Capture the cell that displays the provided text and extract its [x, y] central coordinate. 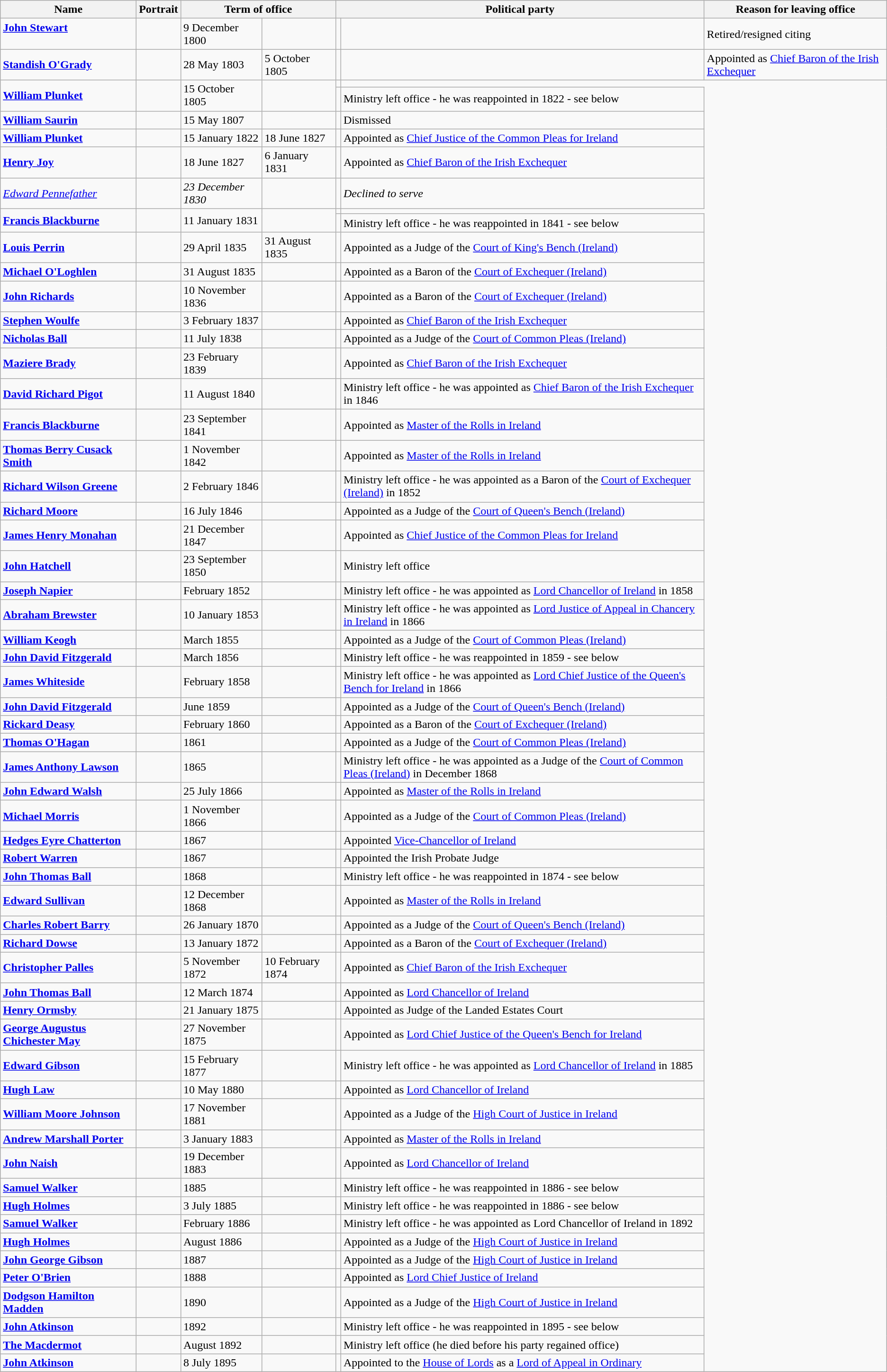
23 September 1850 [221, 566]
21 January 1875 [221, 1010]
11 July 1838 [221, 339]
Edward Sullivan [68, 900]
James Henry Monahan [68, 536]
15 January 1822 [221, 138]
Political party [520, 9]
Maziere Brady [68, 363]
Ministry left office - he was reappointed in 1841 - see below [522, 223]
John Stewart [68, 34]
William Keogh [68, 639]
Henry Ormsby [68, 1010]
2 February 1846 [221, 486]
Edward Pennefather [68, 193]
8 July 1895 [221, 1363]
25 July 1866 [221, 791]
5 October 1805 [299, 64]
Appointed to the House of Lords as a Lord of Appeal in Ordinary [522, 1363]
15 May 1807 [221, 120]
11 August 1840 [221, 394]
1887 [221, 1260]
Michael O'Loghlen [68, 272]
Appointed as Lord Chief Justice of the Queen's Bench for Ireland [522, 1034]
Appointed as Judge of the Landed Estates Court [522, 1010]
9 December 1800 [221, 34]
Richard Moore [68, 511]
1861 [221, 743]
17 November 1881 [221, 1115]
Ministry left office - he was reappointed in 1859 - see below [522, 657]
Hugh Law [68, 1090]
10 May 1880 [221, 1090]
1 November 1866 [221, 816]
John Richards [68, 296]
11 January 1831 [221, 220]
Ministry left office - he was appointed as a Judge of the Court of Common Pleas (Ireland) in December 1868 [522, 767]
Reason for leaving office [795, 9]
John George Gibson [68, 1260]
William Moore Johnson [68, 1115]
23 December 1830 [221, 193]
29 April 1835 [221, 247]
February 1860 [221, 725]
Ministry left office - he was reappointed in 1822 - see below [522, 99]
Portrait [159, 9]
10 February 1874 [299, 968]
Ministry left office - he was appointed as Lord Chief Justice of the Queen's Bench for Ireland in 1866 [522, 681]
10 January 1853 [221, 615]
February 1886 [221, 1224]
Dismissed [522, 120]
Michael Morris [68, 816]
1868 [221, 876]
Standish O'Grady [68, 64]
Rickard Deasy [68, 725]
Andrew Marshall Porter [68, 1139]
15 October 1805 [221, 96]
Declined to serve [522, 193]
12 March 1874 [221, 992]
3 January 1883 [221, 1139]
1885 [221, 1188]
12 December 1868 [221, 900]
1888 [221, 1278]
1 November 1842 [221, 456]
16 July 1846 [221, 511]
Ministry left office (he died before his party regained office) [522, 1345]
John Hatchell [68, 566]
March 1856 [221, 657]
David Richard Pigot [68, 394]
26 January 1870 [221, 925]
Ministry left office - he was appointed as Lord Justice of Appeal in Chancery in Ireland in 1866 [522, 615]
Appointed the Irish Probate Judge [522, 858]
Ministry left office - he was appointed as Chief Baron of the Irish Exchequer in 1846 [522, 394]
23 February 1839 [221, 363]
Christopher Palles [68, 968]
19 December 1883 [221, 1163]
Ministry left office - he was appointed as Lord Chancellor of Ireland in 1858 [522, 591]
Edward Gibson [68, 1065]
William Saurin [68, 120]
Nicholas Ball [68, 339]
3 July 1885 [221, 1206]
Robert Warren [68, 858]
Retired/resigned citing [795, 34]
James Whiteside [68, 681]
John Naish [68, 1163]
1890 [221, 1302]
March 1855 [221, 639]
Stephen Woulfe [68, 321]
28 May 1803 [221, 64]
George Augustus Chichester May [68, 1034]
Ministry left office - he was appointed as Lord Chancellor of Ireland in 1885 [522, 1065]
Appointed as Lord Chief Justice of Ireland [522, 1278]
5 November 1872 [221, 968]
The Macdermot [68, 1345]
Dodgson Hamilton Madden [68, 1302]
Charles Robert Barry [68, 925]
February 1858 [221, 681]
1892 [221, 1327]
February 1852 [221, 591]
Richard Wilson Greene [68, 486]
27 November 1875 [221, 1034]
21 December 1847 [221, 536]
Ministry left office - he was reappointed in 1895 - see below [522, 1327]
1865 [221, 767]
Peter O'Brien [68, 1278]
Ministry left office - he was reappointed in 1874 - see below [522, 876]
13 January 1872 [221, 943]
Joseph Napier [68, 591]
Appointed Vice-Chancellor of Ireland [522, 840]
August 1892 [221, 1345]
John Edward Walsh [68, 791]
15 February 1877 [221, 1065]
Name [68, 9]
August 1886 [221, 1242]
23 September 1841 [221, 425]
Richard Dowse [68, 943]
Ministry left office [522, 566]
Thomas O'Hagan [68, 743]
Term of office [258, 9]
6 January 1831 [299, 162]
Abraham Brewster [68, 615]
10 November 1836 [221, 296]
June 1859 [221, 707]
James Anthony Lawson [68, 767]
Ministry left office - he was appointed as a Baron of the Court of Exchequer (Ireland) in 1852 [522, 486]
3 February 1837 [221, 321]
Henry Joy [68, 162]
Thomas Berry Cusack Smith [68, 456]
Appointed as a Judge of the Court of King's Bench (Ireland) [522, 247]
Louis Perrin [68, 247]
Ministry left office - he was appointed as Lord Chancellor of Ireland in 1892 [522, 1224]
Hedges Eyre Chatterton [68, 840]
